Capture the cell that displays the provided text and extract its [X, Y] central coordinate. 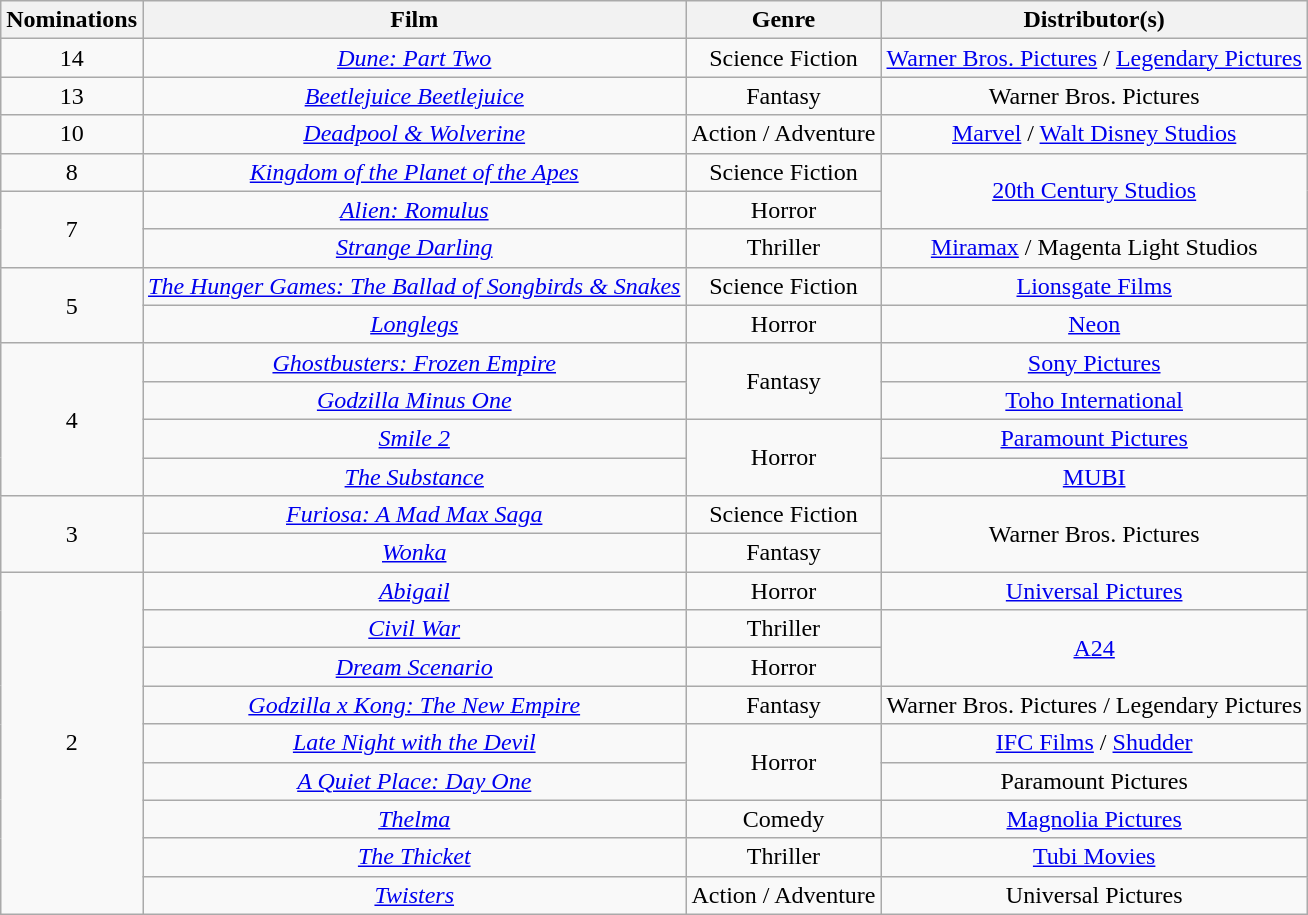
Godzilla x Kong: The New Empire [414, 705]
Late Night with the Devil [414, 743]
10 [72, 134]
Longlegs [414, 324]
The Hunger Games: The Ballad of Songbirds & Snakes [414, 286]
Godzilla Minus One [414, 400]
Nominations [72, 20]
Comedy [784, 819]
5 [72, 305]
Wonka [414, 553]
8 [72, 172]
Furiosa: A Mad Max Saga [414, 515]
Strange Darling [414, 248]
A Quiet Place: Day One [414, 781]
3 [72, 534]
The Thicket [414, 857]
Film [414, 20]
Genre [784, 20]
A24 [1094, 648]
The Substance [414, 477]
Ghostbusters: Frozen Empire [414, 362]
Lionsgate Films [1094, 286]
Alien: Romulus [414, 210]
13 [72, 96]
Miramax / Magenta Light Studios [1094, 248]
Distributor(s) [1094, 20]
Dune: Part Two [414, 58]
Neon [1094, 324]
IFC Films / Shudder [1094, 743]
Beetlejuice Beetlejuice [414, 96]
Twisters [414, 895]
Sony Pictures [1094, 362]
Kingdom of the Planet of the Apes [414, 172]
2 [72, 744]
Thelma [414, 819]
4 [72, 419]
Toho International [1094, 400]
20th Century Studios [1094, 191]
Dream Scenario [414, 667]
Marvel / Walt Disney Studios [1094, 134]
7 [72, 229]
Deadpool & Wolverine [414, 134]
Abigail [414, 591]
MUBI [1094, 477]
Tubi Movies [1094, 857]
Civil War [414, 629]
Magnolia Pictures [1094, 819]
Smile 2 [414, 438]
14 [72, 58]
